Scan for the cell matching the given text and deliver its (x, y) coordinate at center. 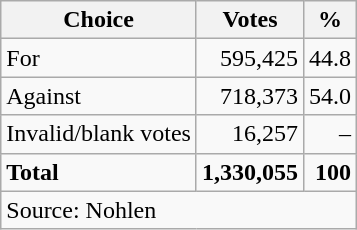
100 (330, 172)
44.8 (330, 58)
54.0 (330, 96)
For (99, 58)
Votes (250, 20)
Source: Nohlen (179, 210)
– (330, 134)
Choice (99, 20)
Against (99, 96)
1,330,055 (250, 172)
Invalid/blank votes (99, 134)
% (330, 20)
Total (99, 172)
718,373 (250, 96)
595,425 (250, 58)
16,257 (250, 134)
